Provide the [X, Y] coordinate of the cell's center where the given text is located.  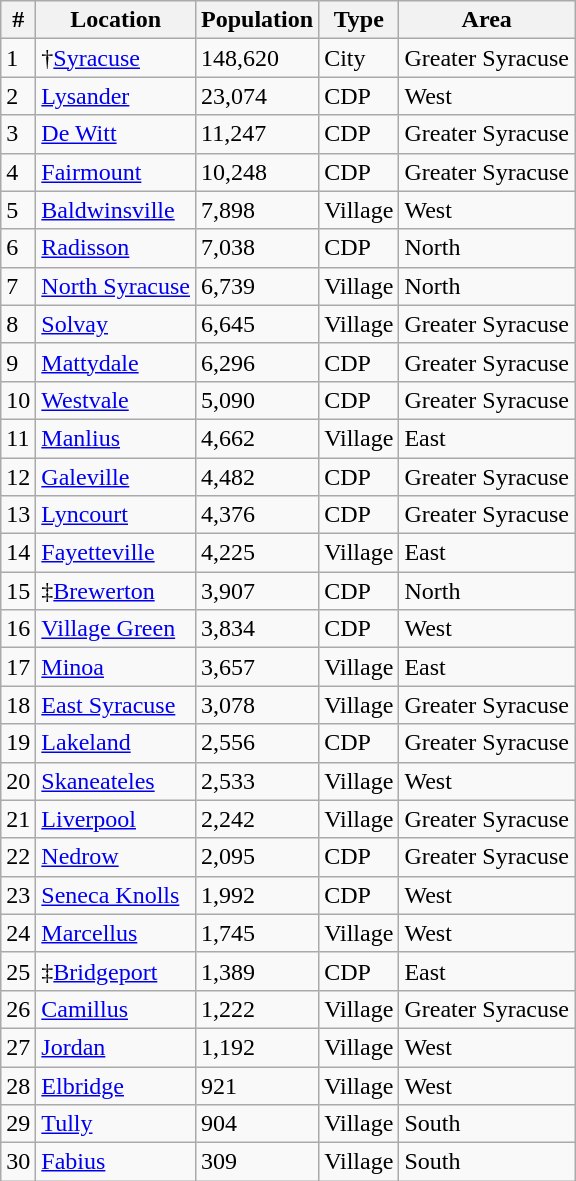
904 [258, 1124]
25 [18, 971]
2,095 [258, 857]
23 [18, 895]
28 [18, 1085]
†Syracuse [116, 58]
Jordan [116, 1047]
Nedrow [116, 857]
30 [18, 1162]
15 [18, 591]
18 [18, 705]
Solvay [116, 324]
4 [18, 172]
2,242 [258, 819]
Lyncourt [116, 515]
City [359, 58]
North Syracuse [116, 286]
3,907 [258, 591]
2 [18, 96]
Fabius [116, 1162]
6 [18, 248]
Minoa [116, 667]
6,296 [258, 362]
12 [18, 477]
Type [359, 20]
27 [18, 1047]
Mattydale [116, 362]
1,992 [258, 895]
Tully [116, 1124]
1,389 [258, 971]
Fairmount [116, 172]
4,376 [258, 515]
14 [18, 553]
1,192 [258, 1047]
3,657 [258, 667]
7 [18, 286]
De Witt [116, 134]
148,620 [258, 58]
4,662 [258, 438]
Seneca Knolls [116, 895]
‡Brewerton [116, 591]
Population [258, 20]
17 [18, 667]
Liverpool [116, 819]
East Syracuse [116, 705]
Westvale [116, 400]
3,834 [258, 629]
Area [487, 20]
Fayetteville [116, 553]
921 [258, 1085]
309 [258, 1162]
6,645 [258, 324]
4,225 [258, 553]
1,222 [258, 1009]
2,556 [258, 743]
1,745 [258, 933]
1 [18, 58]
3,078 [258, 705]
‡Bridgeport [116, 971]
24 [18, 933]
3 [18, 134]
9 [18, 362]
2,533 [258, 781]
Radisson [116, 248]
Lakeland [116, 743]
16 [18, 629]
26 [18, 1009]
7,898 [258, 210]
11,247 [258, 134]
11 [18, 438]
Galeville [116, 477]
20 [18, 781]
Location [116, 20]
5,090 [258, 400]
10 [18, 400]
8 [18, 324]
21 [18, 819]
6,739 [258, 286]
Manlius [116, 438]
10,248 [258, 172]
Camillus [116, 1009]
22 [18, 857]
5 [18, 210]
19 [18, 743]
Lysander [116, 96]
Village Green [116, 629]
23,074 [258, 96]
Baldwinsville [116, 210]
Skaneateles [116, 781]
Elbridge [116, 1085]
29 [18, 1124]
7,038 [258, 248]
# [18, 20]
Marcellus [116, 933]
13 [18, 515]
4,482 [258, 477]
